Identify which cell holds the provided text, then report its [x, y] central coordinate. 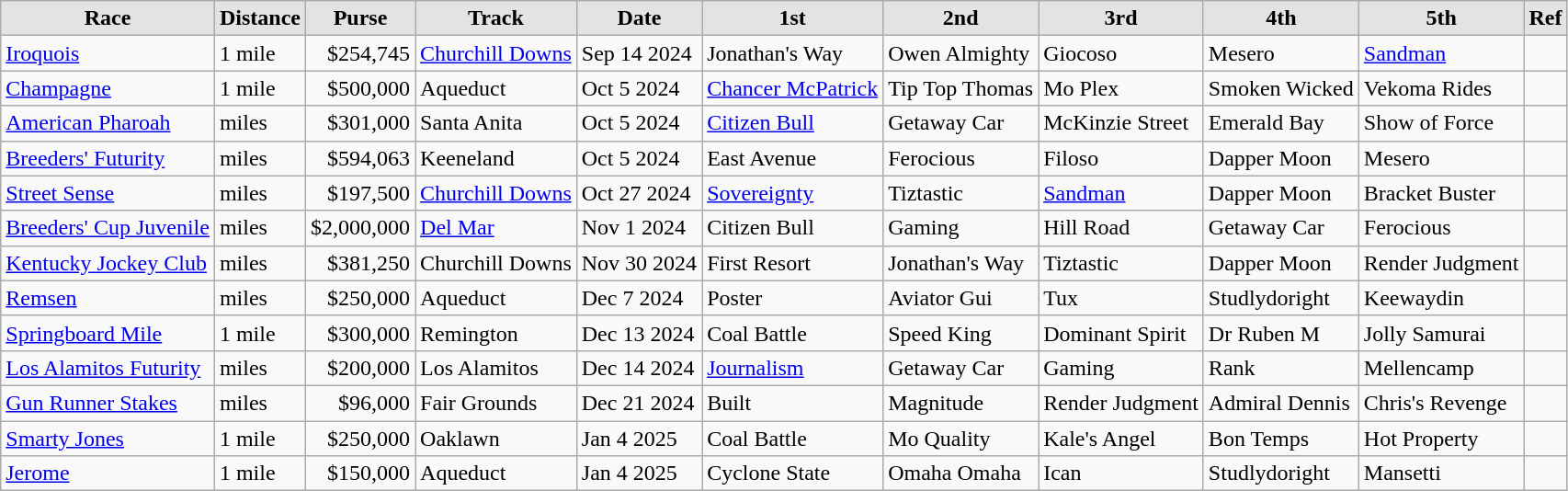
$197,500 [360, 193]
Date [639, 18]
3rd [1121, 18]
Tux [1121, 298]
Keeneland [496, 158]
Magnitude [961, 403]
Iroquois [108, 53]
Gun Runner Stakes [108, 403]
McKinzie Street [1121, 123]
Built [792, 403]
American Pharoah [108, 123]
$254,745 [360, 53]
$301,000 [360, 123]
Kentucky Jockey Club [108, 263]
$96,000 [360, 403]
Breeders' Futurity [108, 158]
Hill Road [1121, 228]
Speed King [961, 333]
Filoso [1121, 158]
Owen Almighty [961, 53]
Track [496, 18]
East Avenue [792, 158]
Dec 13 2024 [639, 333]
Jerome [108, 474]
$381,250 [360, 263]
$150,000 [360, 474]
Poster [792, 298]
Remington [496, 333]
Jolly Samurai [1441, 333]
Del Mar [496, 228]
5th [1441, 18]
Sep 14 2024 [639, 53]
4th [1281, 18]
Santa Anita [496, 123]
Dec 21 2024 [639, 403]
Cyclone State [792, 474]
Purse [360, 18]
$594,063 [360, 158]
Oct 27 2024 [639, 193]
Show of Force [1441, 123]
Mellencamp [1441, 368]
Sovereignty [792, 193]
Emerald Bay [1281, 123]
Los Alamitos [496, 368]
$500,000 [360, 88]
Springboard Mile [108, 333]
Mansetti [1441, 474]
Ican [1121, 474]
First Resort [792, 263]
Rank [1281, 368]
$200,000 [360, 368]
Smoken Wicked [1281, 88]
Chancer McPatrick [792, 88]
Dec 7 2024 [639, 298]
Tip Top Thomas [961, 88]
$2,000,000 [360, 228]
Breeders' Cup Juvenile [108, 228]
Giocoso [1121, 53]
Admiral Dennis [1281, 403]
Dr Ruben M [1281, 333]
Oaklawn [496, 439]
Hot Property [1441, 439]
Nov 1 2024 [639, 228]
Kale's Angel [1121, 439]
$300,000 [360, 333]
Distance [259, 18]
Champagne [108, 88]
Mo Quality [961, 439]
Nov 30 2024 [639, 263]
Omaha Omaha [961, 474]
Journalism [792, 368]
Ref [1546, 18]
2nd [961, 18]
Aviator Gui [961, 298]
Bon Temps [1281, 439]
Dominant Spirit [1121, 333]
Mo Plex [1121, 88]
Vekoma Rides [1441, 88]
Race [108, 18]
Keewaydin [1441, 298]
Los Alamitos Futurity [108, 368]
1st [792, 18]
Remsen [108, 298]
Street Sense [108, 193]
Fair Grounds [496, 403]
Chris's Revenge [1441, 403]
Smarty Jones [108, 439]
Bracket Buster [1441, 193]
Dec 14 2024 [639, 368]
